Pinpoint the cell where the given text exists, returning its (X, Y) midpoint coordinate. 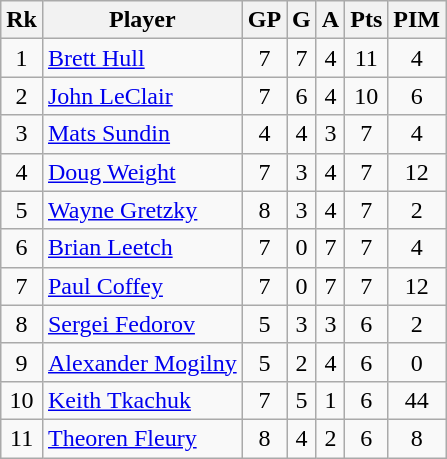
44 (417, 400)
Mats Sundin (142, 134)
Rk (22, 20)
John LeClair (142, 96)
Theoren Fleury (142, 438)
Paul Coffey (142, 286)
A (330, 20)
Player (142, 20)
Pts (366, 20)
Brett Hull (142, 58)
PIM (417, 20)
Wayne Gretzky (142, 210)
Alexander Mogilny (142, 362)
9 (22, 362)
Doug Weight (142, 172)
Sergei Fedorov (142, 324)
Brian Leetch (142, 248)
G (302, 20)
GP (264, 20)
Keith Tkachuk (142, 400)
